For the text-containing cell, return its midpoint in (x, y) coordinate format. 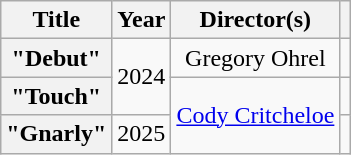
Title (56, 20)
"Touch" (56, 96)
Year (142, 20)
2025 (142, 134)
"Debut" (56, 58)
Cody Critcheloe (256, 115)
Gregory Ohrel (256, 58)
"Gnarly" (56, 134)
2024 (142, 77)
Director(s) (256, 20)
